Return (x, y) of the center of cell containing provided text 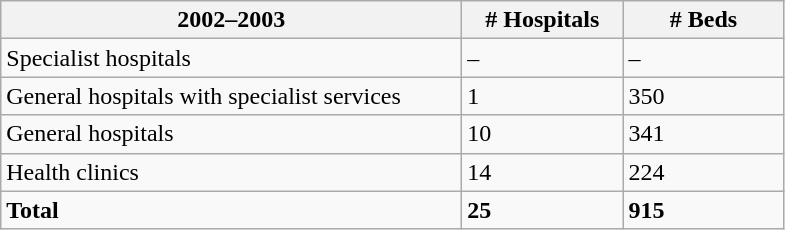
14 (542, 172)
# Beds (704, 20)
25 (542, 210)
# Hospitals (542, 20)
General hospitals with specialist services (232, 96)
224 (704, 172)
10 (542, 134)
Specialist hospitals (232, 58)
1 (542, 96)
915 (704, 210)
2002–2003 (232, 20)
341 (704, 134)
Health clinics (232, 172)
Total (232, 210)
General hospitals (232, 134)
350 (704, 96)
